Extract the (X, Y) coordinate from the center of the cell holding the provided text.  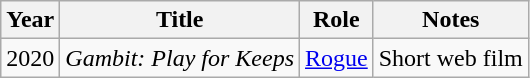
Gambit: Play for Keeps (180, 58)
2020 (30, 58)
Rogue (337, 58)
Year (30, 20)
Title (180, 20)
Notes (450, 20)
Short web film (450, 58)
Role (337, 20)
